Provide the [x, y] coordinate of the cell's center where the given text is located.  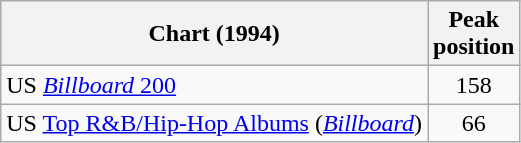
158 [474, 85]
Peakposition [474, 34]
US Billboard 200 [214, 85]
US Top R&B/Hip-Hop Albums (Billboard) [214, 123]
66 [474, 123]
Chart (1994) [214, 34]
